Return [X, Y] of the center of cell containing provided text 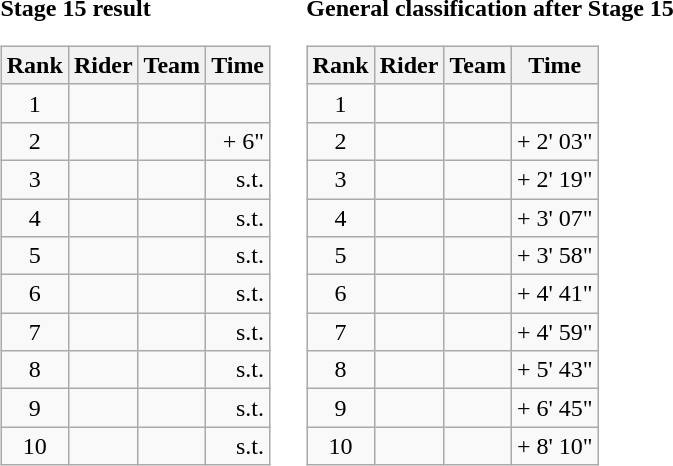
+ 4' 41" [554, 294]
+ 3' 07" [554, 217]
+ 2' 03" [554, 141]
+ 6' 45" [554, 408]
+ 8' 10" [554, 446]
+ 6" [238, 141]
+ 3' 58" [554, 256]
+ 2' 19" [554, 179]
+ 5' 43" [554, 370]
+ 4' 59" [554, 332]
